Output the (x, y) coordinate of the center of the cell containing the given text.  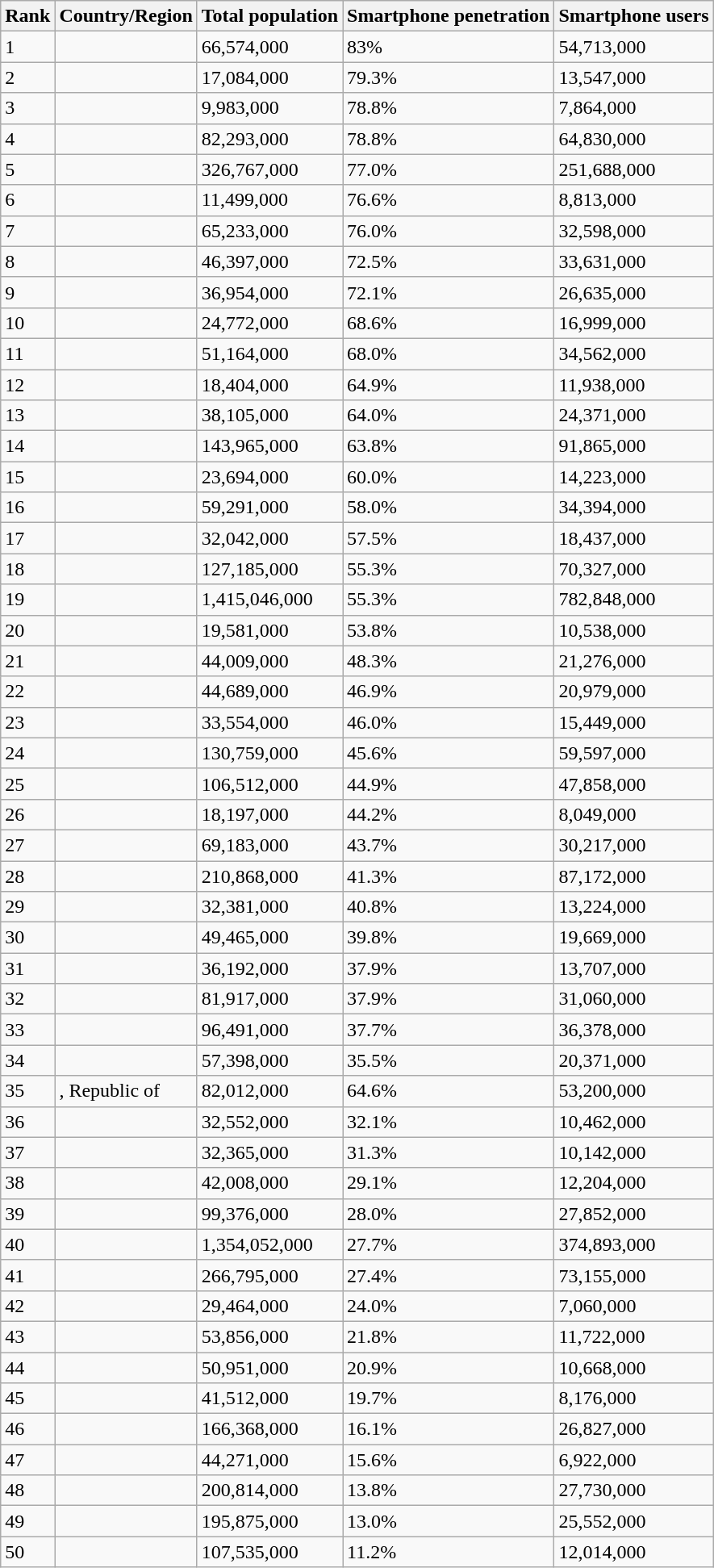
10,142,000 (634, 1152)
72.1% (449, 292)
42,008,000 (269, 1183)
40.8% (449, 907)
77.0% (449, 169)
44,689,000 (269, 692)
53,200,000 (634, 1091)
76.6% (449, 200)
82,012,000 (269, 1091)
59,291,000 (269, 508)
59,597,000 (634, 753)
25,552,000 (634, 1521)
23,694,000 (269, 477)
39.8% (449, 938)
48 (27, 1491)
210,868,000 (269, 876)
46 (27, 1429)
49,465,000 (269, 938)
1,415,046,000 (269, 600)
35 (27, 1091)
43 (27, 1336)
13,224,000 (634, 907)
Smartphone users (634, 16)
27.4% (449, 1275)
8,176,000 (634, 1399)
49 (27, 1521)
195,875,000 (269, 1521)
7 (27, 231)
36,378,000 (634, 1030)
46,397,000 (269, 261)
69,183,000 (269, 845)
30 (27, 938)
13.8% (449, 1491)
19 (27, 600)
16 (27, 508)
6,922,000 (634, 1460)
11,499,000 (269, 200)
13,547,000 (634, 77)
12,014,000 (634, 1552)
18,404,000 (269, 385)
, Republic of (126, 1091)
27,730,000 (634, 1491)
18,197,000 (269, 814)
266,795,000 (269, 1275)
Smartphone penetration (449, 16)
44,009,000 (269, 661)
70,327,000 (634, 569)
53,856,000 (269, 1336)
26 (27, 814)
33,554,000 (269, 722)
18 (27, 569)
7,864,000 (634, 108)
33 (27, 1030)
143,965,000 (269, 446)
50 (27, 1552)
27.7% (449, 1244)
57,398,000 (269, 1060)
76.0% (449, 231)
68.6% (449, 323)
45 (27, 1399)
43.7% (449, 845)
2 (27, 77)
251,688,000 (634, 169)
21 (27, 661)
37.7% (449, 1030)
64.6% (449, 1091)
4 (27, 139)
60.0% (449, 477)
64,830,000 (634, 139)
19.7% (449, 1399)
47,858,000 (634, 784)
22 (27, 692)
32,552,000 (269, 1122)
13,707,000 (634, 968)
64.0% (449, 416)
44.2% (449, 814)
32,042,000 (269, 538)
10,538,000 (634, 630)
19,669,000 (634, 938)
127,185,000 (269, 569)
Rank (27, 16)
15 (27, 477)
50,951,000 (269, 1368)
96,491,000 (269, 1030)
20 (27, 630)
28.0% (449, 1214)
34,394,000 (634, 508)
326,767,000 (269, 169)
8,049,000 (634, 814)
99,376,000 (269, 1214)
44,271,000 (269, 1460)
166,368,000 (269, 1429)
9,983,000 (269, 108)
41 (27, 1275)
19,581,000 (269, 630)
44.9% (449, 784)
87,172,000 (634, 876)
26,635,000 (634, 292)
25 (27, 784)
32,365,000 (269, 1152)
42 (27, 1306)
37 (27, 1152)
36,192,000 (269, 968)
72.5% (449, 261)
63.8% (449, 446)
8 (27, 261)
17 (27, 538)
10 (27, 323)
29.1% (449, 1183)
39 (27, 1214)
23 (27, 722)
1 (27, 47)
20,979,000 (634, 692)
7,060,000 (634, 1306)
6 (27, 200)
11,938,000 (634, 385)
40 (27, 1244)
82,293,000 (269, 139)
107,535,000 (269, 1552)
51,164,000 (269, 353)
27 (27, 845)
1,354,052,000 (269, 1244)
66,574,000 (269, 47)
13 (27, 416)
10,462,000 (634, 1122)
48.3% (449, 661)
11 (27, 353)
46.0% (449, 722)
26,827,000 (634, 1429)
14 (27, 446)
73,155,000 (634, 1275)
5 (27, 169)
81,917,000 (269, 999)
65,233,000 (269, 231)
54,713,000 (634, 47)
58.0% (449, 508)
782,848,000 (634, 600)
41.3% (449, 876)
21,276,000 (634, 661)
41,512,000 (269, 1399)
31,060,000 (634, 999)
Country/Region (126, 16)
130,759,000 (269, 753)
29 (27, 907)
11.2% (449, 1552)
31.3% (449, 1152)
34 (27, 1060)
53.8% (449, 630)
46.9% (449, 692)
16,999,000 (634, 323)
Total population (269, 16)
20.9% (449, 1368)
15.6% (449, 1460)
10,668,000 (634, 1368)
36 (27, 1122)
31 (27, 968)
24 (27, 753)
29,464,000 (269, 1306)
12,204,000 (634, 1183)
44 (27, 1368)
32,381,000 (269, 907)
79.3% (449, 77)
21.8% (449, 1336)
27,852,000 (634, 1214)
200,814,000 (269, 1491)
3 (27, 108)
32.1% (449, 1122)
106,512,000 (269, 784)
24,772,000 (269, 323)
11,722,000 (634, 1336)
20,371,000 (634, 1060)
45.6% (449, 753)
47 (27, 1460)
57.5% (449, 538)
16.1% (449, 1429)
32,598,000 (634, 231)
15,449,000 (634, 722)
14,223,000 (634, 477)
91,865,000 (634, 446)
24.0% (449, 1306)
64.9% (449, 385)
374,893,000 (634, 1244)
18,437,000 (634, 538)
32 (27, 999)
36,954,000 (269, 292)
38 (27, 1183)
12 (27, 385)
13.0% (449, 1521)
28 (27, 876)
30,217,000 (634, 845)
35.5% (449, 1060)
9 (27, 292)
83% (449, 47)
24,371,000 (634, 416)
17,084,000 (269, 77)
8,813,000 (634, 200)
68.0% (449, 353)
33,631,000 (634, 261)
34,562,000 (634, 353)
38,105,000 (269, 416)
